From the cell containing the given text, extract its center point as [X, Y] coordinate. 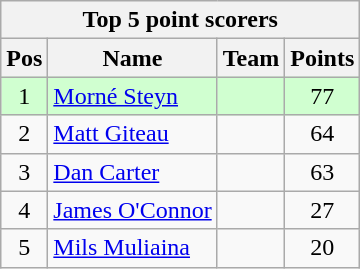
20 [322, 248]
Pos [24, 58]
3 [24, 172]
64 [322, 134]
5 [24, 248]
Morné Steyn [132, 96]
Top 5 point scorers [180, 20]
Mils Muliaina [132, 248]
Dan Carter [132, 172]
Matt Giteau [132, 134]
Team [251, 58]
Name [132, 58]
27 [322, 210]
4 [24, 210]
63 [322, 172]
2 [24, 134]
Points [322, 58]
1 [24, 96]
James O'Connor [132, 210]
77 [322, 96]
